Locate the cell with the specified text and output its [X, Y] center coordinate. 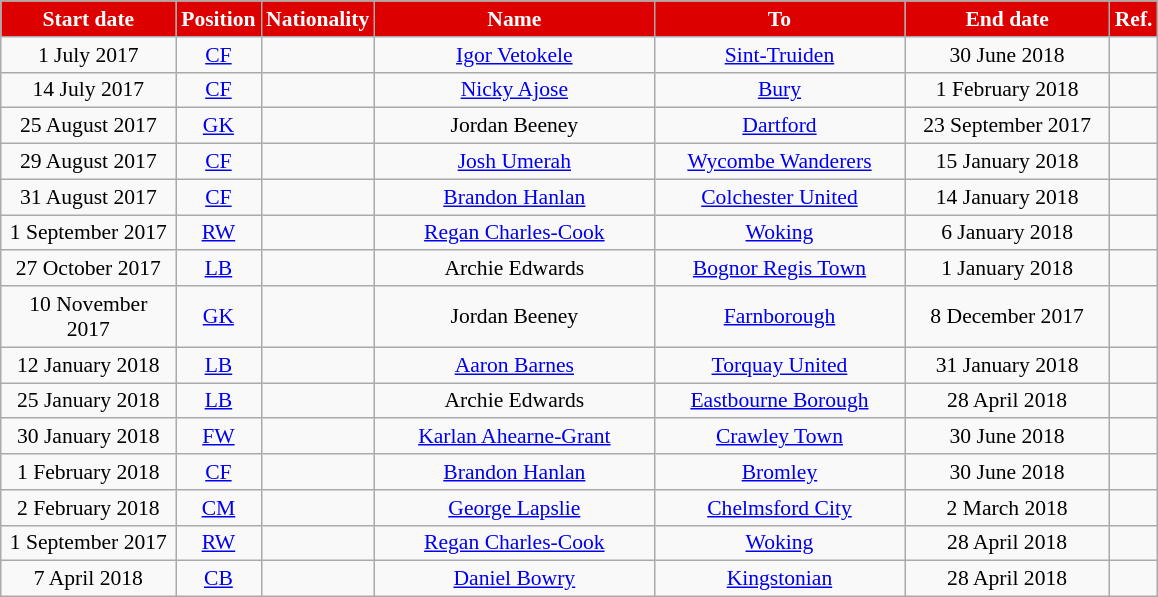
End date [1008, 19]
Igor Vetokele [514, 55]
23 September 2017 [1008, 126]
31 August 2017 [88, 197]
Farnborough [779, 316]
10 November 2017 [88, 316]
Nationality [318, 19]
Sint-Truiden [779, 55]
Bury [779, 90]
Karlan Ahearne-Grant [514, 437]
Torquay United [779, 365]
2 February 2018 [88, 508]
CM [218, 508]
30 January 2018 [88, 437]
Bromley [779, 472]
14 July 2017 [88, 90]
1 January 2018 [1008, 269]
Position [218, 19]
FW [218, 437]
Josh Umerah [514, 162]
Kingstonian [779, 579]
Daniel Bowry [514, 579]
Bognor Regis Town [779, 269]
Dartford [779, 126]
George Lapslie [514, 508]
2 March 2018 [1008, 508]
25 January 2018 [88, 401]
To [779, 19]
Start date [88, 19]
Colchester United [779, 197]
31 January 2018 [1008, 365]
1 July 2017 [88, 55]
14 January 2018 [1008, 197]
7 April 2018 [88, 579]
6 January 2018 [1008, 233]
Nicky Ajose [514, 90]
Crawley Town [779, 437]
25 August 2017 [88, 126]
Chelmsford City [779, 508]
Wycombe Wanderers [779, 162]
8 December 2017 [1008, 316]
Name [514, 19]
Aaron Barnes [514, 365]
12 January 2018 [88, 365]
Ref. [1134, 19]
29 August 2017 [88, 162]
Eastbourne Borough [779, 401]
15 January 2018 [1008, 162]
27 October 2017 [88, 269]
CB [218, 579]
